Locate the cell with the specified text and output its [x, y] center coordinate. 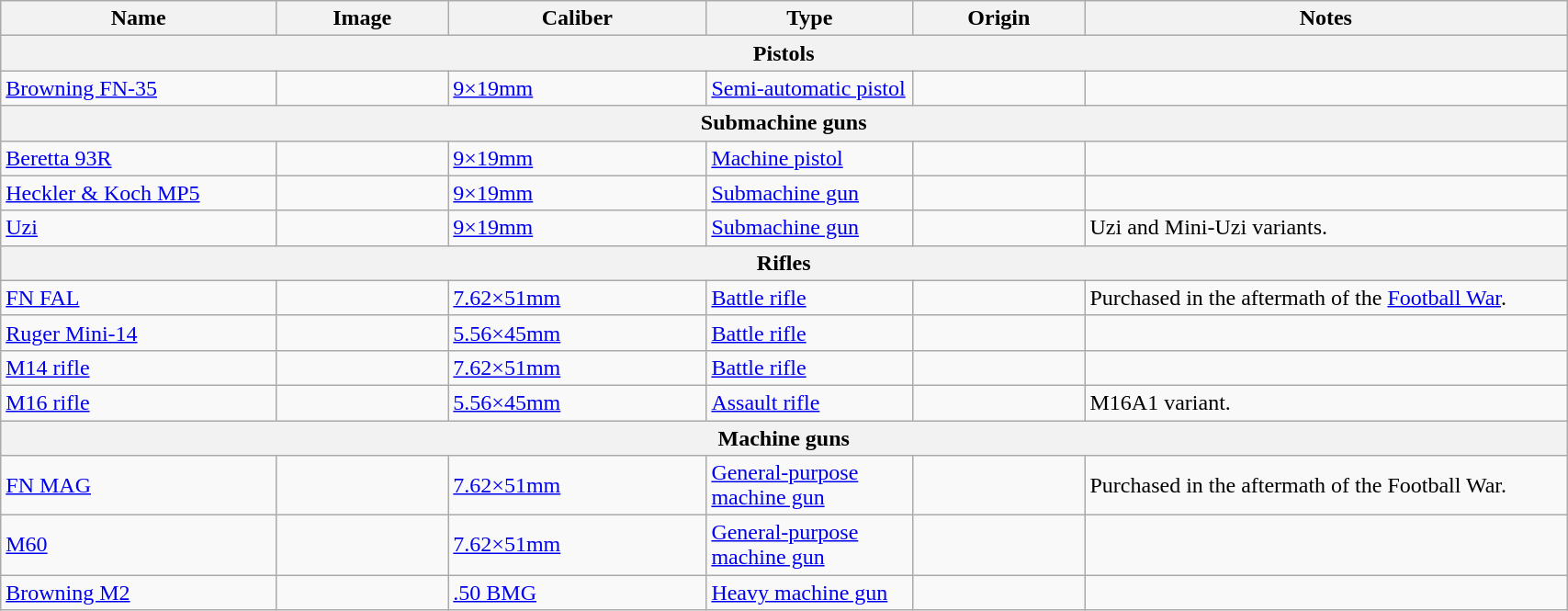
Machine pistol [810, 158]
Uzi [139, 228]
M60 [139, 546]
Caliber [577, 18]
Origin [999, 18]
Ruger Mini-14 [139, 333]
M16 rifle [139, 402]
Notes [1326, 18]
Browning FN-35 [139, 88]
.50 BMG [577, 593]
FN MAG [139, 485]
Heckler & Koch MP5 [139, 193]
Submachine guns [784, 123]
Image [362, 18]
FN FAL [139, 298]
Uzi and Mini-Uzi variants. [1326, 228]
Rifles [784, 263]
Heavy machine gun [810, 593]
Name [139, 18]
Semi-automatic pistol [810, 88]
Browning M2 [139, 593]
M14 rifle [139, 368]
Assault rifle [810, 402]
M16A1 variant. [1326, 402]
Machine guns [784, 438]
Beretta 93R [139, 158]
Type [810, 18]
Pistols [784, 53]
